Search for the cell housing the specified text and yield its (x, y) center coordinate. 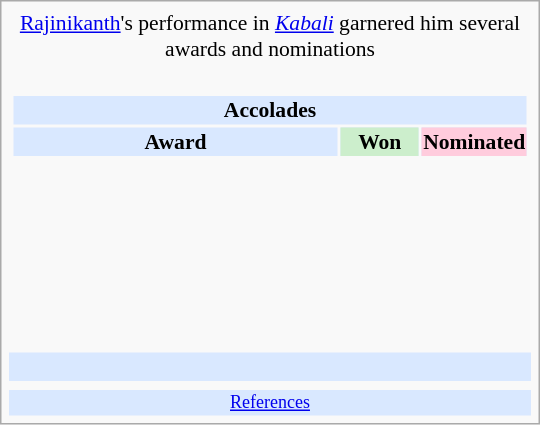
Nominated (474, 141)
Award (175, 141)
References (270, 403)
Accolades Award Won Nominated (270, 208)
Accolades (270, 110)
Won (380, 141)
Rajinikanth's performance in Kabali garnered him several awards and nominations (270, 36)
